Output the (X, Y) coordinate of the center of the cell containing the given text.  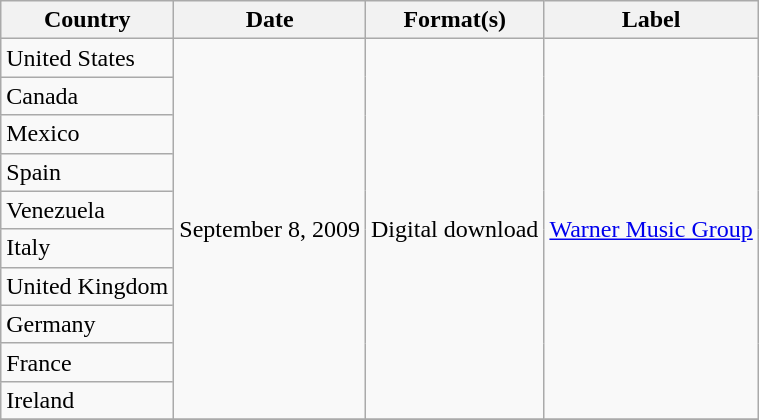
Mexico (88, 134)
Canada (88, 96)
Italy (88, 248)
United Kingdom (88, 286)
Country (88, 20)
Format(s) (455, 20)
Label (651, 20)
September 8, 2009 (270, 230)
United States (88, 58)
Germany (88, 324)
Digital download (455, 230)
Date (270, 20)
France (88, 362)
Ireland (88, 400)
Warner Music Group (651, 230)
Spain (88, 172)
Venezuela (88, 210)
